Return [X, Y] of the center of cell containing provided text 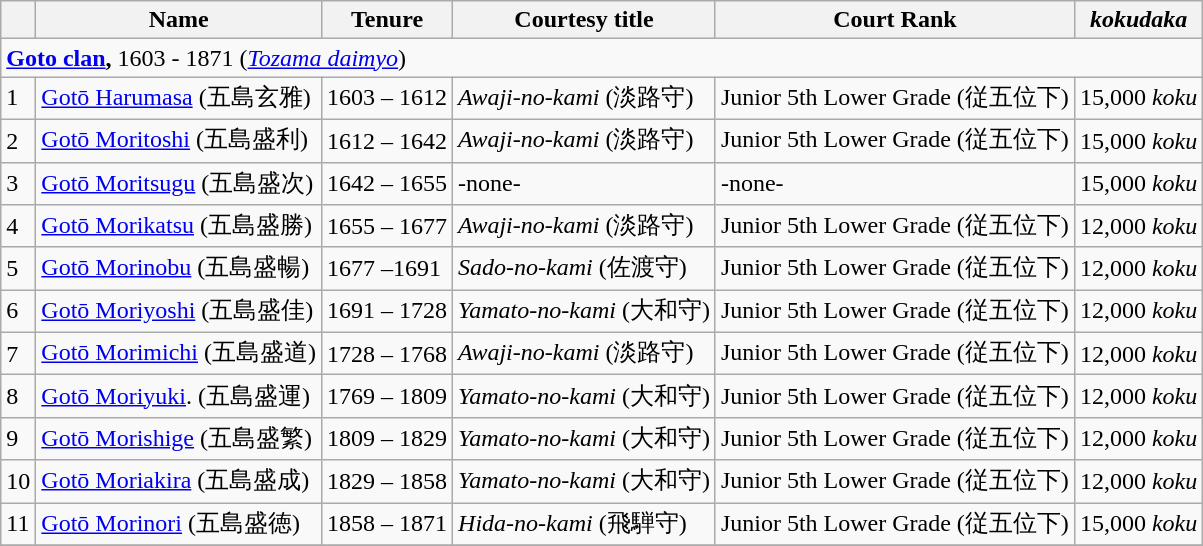
1829 – 1858 [388, 482]
1 [18, 98]
2 [18, 140]
Name [179, 20]
Gotō Moritoshi (五島盛利) [179, 140]
1612 – 1642 [388, 140]
Tenure [388, 20]
Gotō Morinori (五島盛徳) [179, 524]
Courtesy title [584, 20]
Gotō Moriyoshi (五島盛佳) [179, 312]
Gotō Morimichi (五島盛道) [179, 354]
Gotō Morishige (五島盛繁) [179, 438]
Gotō Moriakira (五島盛成) [179, 482]
kokudaka [1138, 20]
9 [18, 438]
Gotō Morinobu (五島盛暢) [179, 268]
1642 – 1655 [388, 184]
5 [18, 268]
Gotō Morikatsu (五島盛勝) [179, 226]
Hida-no-kami (飛騨守) [584, 524]
4 [18, 226]
6 [18, 312]
7 [18, 354]
Gotō Moritsugu (五島盛次) [179, 184]
Goto clan, 1603 - 1871 (Tozama daimyo) [602, 58]
8 [18, 396]
1603 – 1612 [388, 98]
Court Rank [894, 20]
1677 –1691 [388, 268]
Gotō Moriyuki. (五島盛運) [179, 396]
1809 – 1829 [388, 438]
11 [18, 524]
Gotō Harumasa (五島玄雅) [179, 98]
10 [18, 482]
1655 – 1677 [388, 226]
1691 – 1728 [388, 312]
1858 – 1871 [388, 524]
1728 – 1768 [388, 354]
3 [18, 184]
1769 – 1809 [388, 396]
Sado-no-kami (佐渡守) [584, 268]
